Pinpoint the cell where the given text exists, returning its [X, Y] midpoint coordinate. 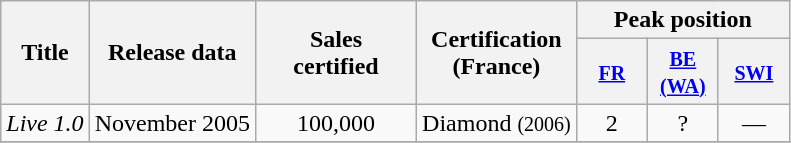
Title [45, 52]
— [754, 123]
SWI [754, 72]
November 2005 [172, 123]
Live 1.0 [45, 123]
Salescertified [336, 52]
2 [612, 123]
Release data [172, 52]
Peak position [682, 20]
Certification(France) [497, 52]
Diamond (2006) [497, 123]
BE(WA) [682, 72]
100,000 [336, 123]
? [682, 123]
FR [612, 72]
